Extract the (X, Y) coordinate from the center of the cell holding the provided text.  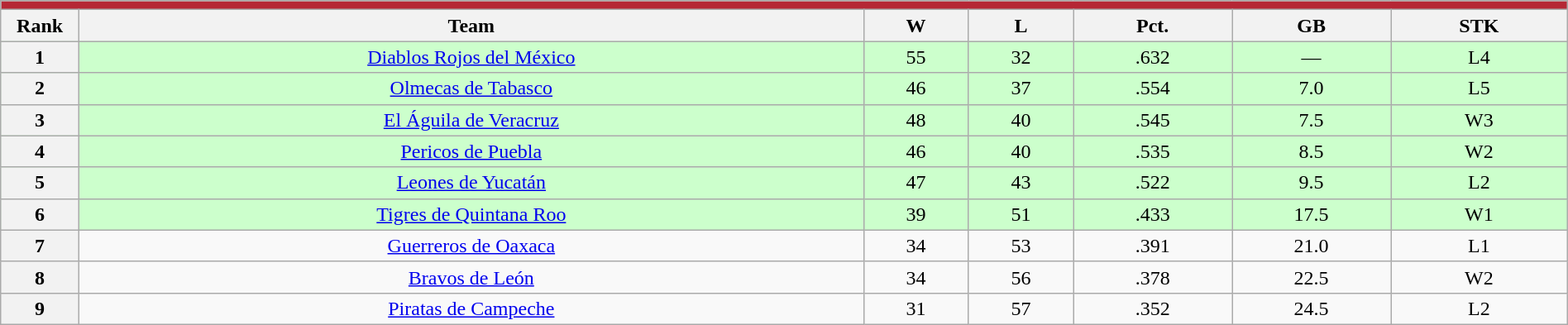
7.5 (1312, 120)
55 (916, 57)
9 (40, 308)
Tigres de Quintana Roo (471, 214)
2 (40, 88)
9.5 (1312, 183)
.535 (1153, 151)
39 (916, 214)
L5 (1480, 88)
Leones de Yucatán (471, 183)
47 (916, 183)
22.5 (1312, 277)
Piratas de Campeche (471, 308)
8.5 (1312, 151)
Guerreros de Oaxaca (471, 246)
W1 (1480, 214)
Pericos de Puebla (471, 151)
7.0 (1312, 88)
1 (40, 57)
L4 (1480, 57)
7 (40, 246)
6 (40, 214)
Team (471, 26)
— (1312, 57)
Bravos de León (471, 277)
.391 (1153, 246)
Diablos Rojos del México (471, 57)
4 (40, 151)
32 (1021, 57)
.554 (1153, 88)
21.0 (1312, 246)
17.5 (1312, 214)
3 (40, 120)
53 (1021, 246)
Olmecas de Tabasco (471, 88)
Pct. (1153, 26)
8 (40, 277)
31 (916, 308)
57 (1021, 308)
.433 (1153, 214)
El Águila de Veracruz (471, 120)
W (916, 26)
5 (40, 183)
43 (1021, 183)
.522 (1153, 183)
.632 (1153, 57)
48 (916, 120)
.352 (1153, 308)
37 (1021, 88)
24.5 (1312, 308)
.378 (1153, 277)
Rank (40, 26)
GB (1312, 26)
L1 (1480, 246)
STK (1480, 26)
51 (1021, 214)
L (1021, 26)
.545 (1153, 120)
56 (1021, 277)
W3 (1480, 120)
